Extract the (X, Y) coordinate from the center of the cell holding the provided text.  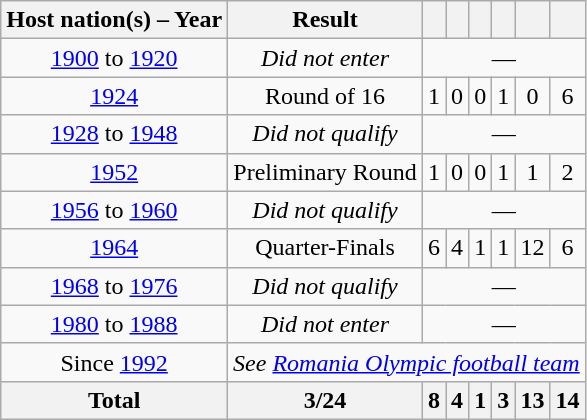
3/24 (326, 400)
Preliminary Round (326, 172)
1964 (114, 248)
1952 (114, 172)
Host nation(s) – Year (114, 20)
Since 1992 (114, 362)
13 (532, 400)
14 (568, 400)
Result (326, 20)
1980 to 1988 (114, 324)
3 (504, 400)
1900 to 1920 (114, 58)
Total (114, 400)
2 (568, 172)
8 (434, 400)
1924 (114, 96)
1956 to 1960 (114, 210)
Round of 16 (326, 96)
See Romania Olympic football team (407, 362)
12 (532, 248)
1968 to 1976 (114, 286)
1928 to 1948 (114, 134)
Quarter-Finals (326, 248)
